Locate the cell with the specified text and output its (x, y) center coordinate. 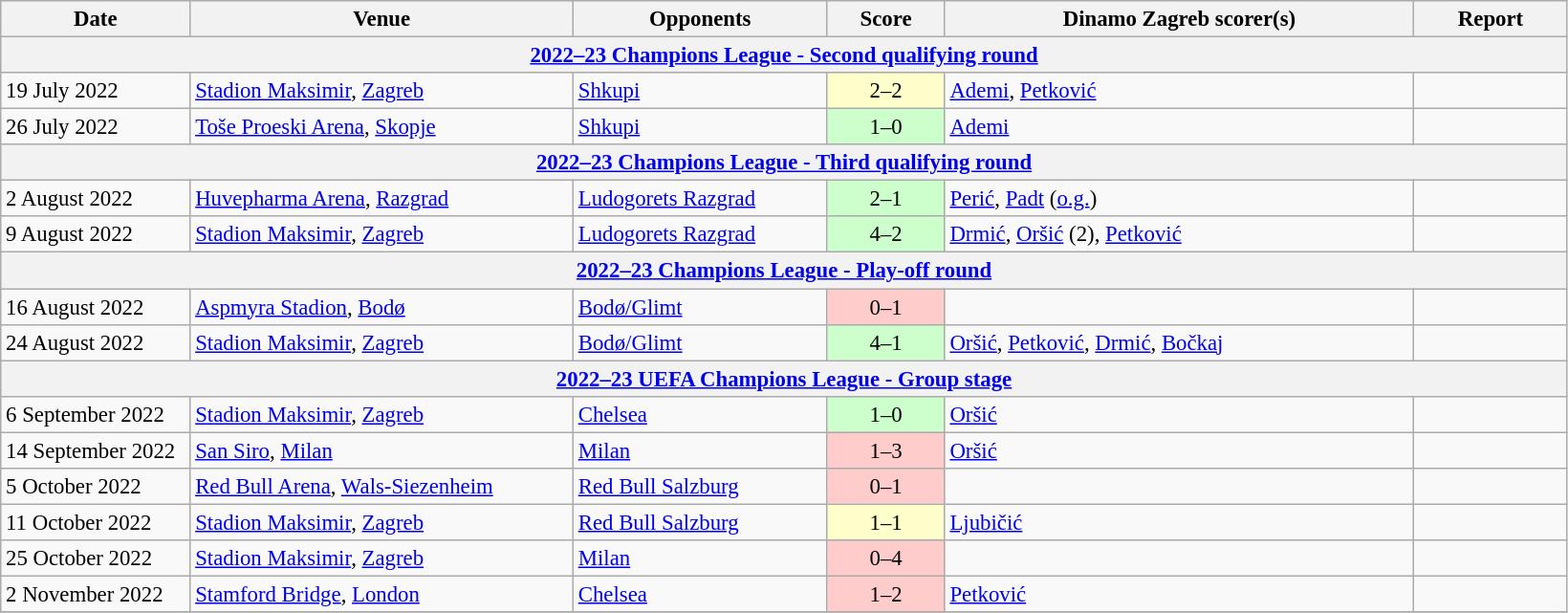
Dinamo Zagreb scorer(s) (1180, 19)
5 October 2022 (96, 487)
2–1 (885, 199)
Date (96, 19)
Toše Proeski Arena, Skopje (382, 127)
2022–23 Champions League - Second qualifying round (784, 55)
Oršić, Petković, Drmić, Bočkaj (1180, 342)
Drmić, Oršić (2), Petković (1180, 234)
4–1 (885, 342)
1–3 (885, 450)
1–2 (885, 594)
0–4 (885, 558)
Report (1492, 19)
Ljubičić (1180, 522)
6 September 2022 (96, 414)
24 August 2022 (96, 342)
2022–23 Champions League - Third qualifying round (784, 163)
Huvepharma Arena, Razgrad (382, 199)
Petković (1180, 594)
2 August 2022 (96, 199)
Ademi, Petković (1180, 91)
2022–23 Champions League - Play-off round (784, 271)
Perić, Padt (o.g.) (1180, 199)
9 August 2022 (96, 234)
2022–23 UEFA Champions League - Group stage (784, 379)
San Siro, Milan (382, 450)
Stamford Bridge, London (382, 594)
Venue (382, 19)
25 October 2022 (96, 558)
Score (885, 19)
2 November 2022 (96, 594)
2–2 (885, 91)
1–1 (885, 522)
14 September 2022 (96, 450)
26 July 2022 (96, 127)
Aspmyra Stadion, Bodø (382, 307)
4–2 (885, 234)
Red Bull Arena, Wals-Siezenheim (382, 487)
19 July 2022 (96, 91)
Ademi (1180, 127)
Opponents (700, 19)
16 August 2022 (96, 307)
11 October 2022 (96, 522)
